Locate the cell with the specified text and output its [x, y] center coordinate. 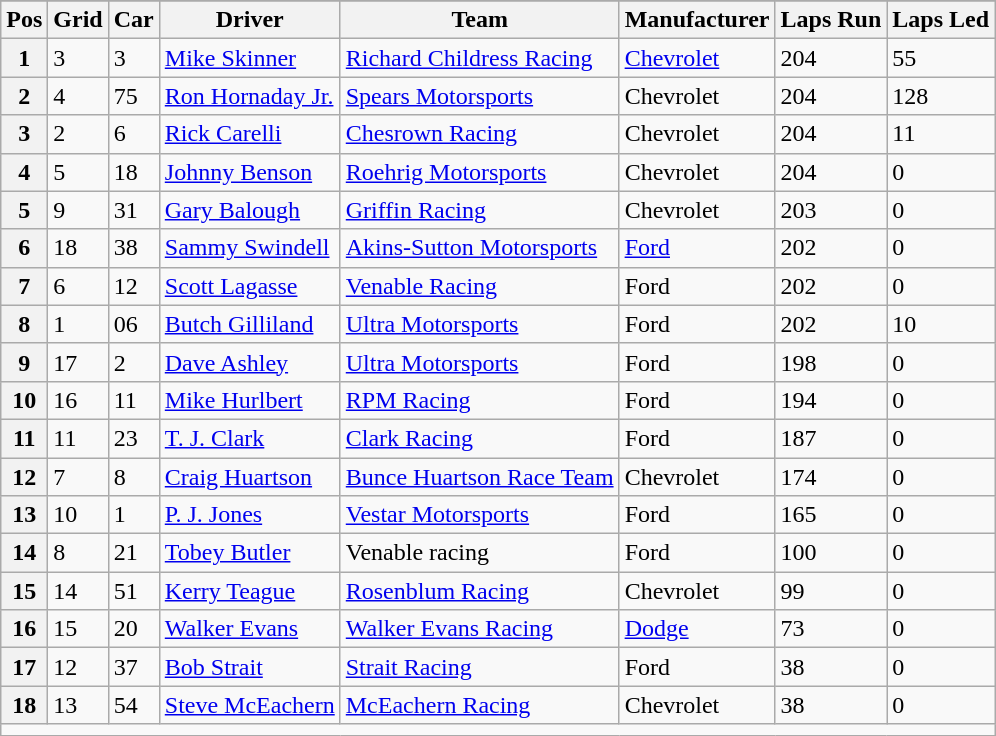
Grid [78, 20]
198 [831, 362]
Dodge [697, 629]
Mike Hurlbert [250, 400]
100 [831, 553]
21 [134, 553]
23 [134, 438]
Walker Evans [250, 629]
Car [134, 20]
51 [134, 591]
Scott Lagasse [250, 286]
Steve McEachern [250, 705]
Richard Childress Racing [480, 58]
37 [134, 667]
Rick Carelli [250, 134]
Laps Led [941, 20]
McEachern Racing [480, 705]
Dave Ashley [250, 362]
128 [941, 96]
Ron Hornaday Jr. [250, 96]
Walker Evans Racing [480, 629]
Sammy Swindell [250, 248]
Akins-Sutton Motorsports [480, 248]
99 [831, 591]
203 [831, 210]
165 [831, 515]
Vestar Motorsports [480, 515]
Gary Balough [250, 210]
Bunce Huartson Race Team [480, 477]
Team [480, 20]
Rosenblum Racing [480, 591]
Craig Huartson [250, 477]
Bob Strait [250, 667]
Mike Skinner [250, 58]
Spears Motorsports [480, 96]
Johnny Benson [250, 172]
Pos [24, 20]
06 [134, 324]
Tobey Butler [250, 553]
75 [134, 96]
P. J. Jones [250, 515]
Manufacturer [697, 20]
31 [134, 210]
174 [831, 477]
187 [831, 438]
Chesrown Racing [480, 134]
Venable Racing [480, 286]
Strait Racing [480, 667]
20 [134, 629]
73 [831, 629]
T. J. Clark [250, 438]
55 [941, 58]
RPM Racing [480, 400]
54 [134, 705]
Kerry Teague [250, 591]
Driver [250, 20]
Roehrig Motorsports [480, 172]
Butch Gilliland [250, 324]
Clark Racing [480, 438]
Venable racing [480, 553]
Laps Run [831, 20]
194 [831, 400]
Griffin Racing [480, 210]
